Return (X, Y) of the center of cell containing provided text 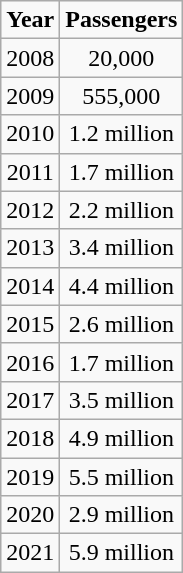
2018 (30, 438)
Passengers (122, 20)
2016 (30, 362)
2015 (30, 324)
20,000 (122, 58)
2020 (30, 515)
4.4 million (122, 286)
2017 (30, 400)
2.6 million (122, 324)
2.2 million (122, 210)
3.5 million (122, 400)
5.9 million (122, 553)
2.9 million (122, 515)
2013 (30, 248)
5.5 million (122, 477)
2009 (30, 96)
2021 (30, 553)
2019 (30, 477)
2012 (30, 210)
4.9 million (122, 438)
555,000 (122, 96)
1.2 million (122, 134)
2011 (30, 172)
2014 (30, 286)
3.4 million (122, 248)
2008 (30, 58)
2010 (30, 134)
Year (30, 20)
